Search for the cell housing the specified text and yield its (x, y) center coordinate. 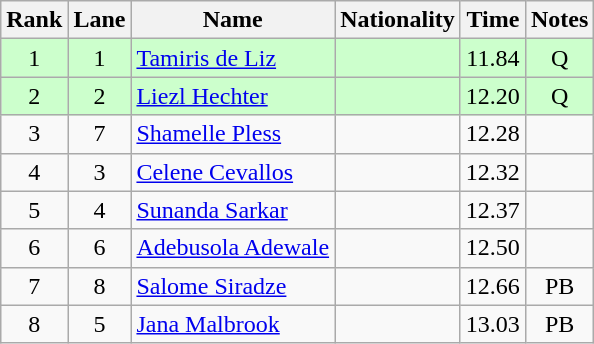
Liezl Hechter (233, 96)
11.84 (492, 58)
Salome Siradze (233, 286)
13.03 (492, 324)
Name (233, 20)
12.28 (492, 134)
Time (492, 20)
12.20 (492, 96)
Jana Malbrook (233, 324)
Notes (559, 20)
Sunanda Sarkar (233, 210)
Tamiris de Liz (233, 58)
Celene Cevallos (233, 172)
12.32 (492, 172)
Shamelle Pless (233, 134)
Lane (100, 20)
Nationality (398, 20)
12.37 (492, 210)
12.66 (492, 286)
Adebusola Adewale (233, 248)
12.50 (492, 248)
Rank (34, 20)
